Extract the [x, y] coordinate from the center of the cell holding the provided text.  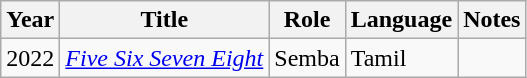
Notes [492, 20]
Language [401, 20]
Year [30, 20]
Title [164, 20]
Tamil [401, 58]
2022 [30, 58]
Role [307, 20]
Semba [307, 58]
Five Six Seven Eight [164, 58]
